Return (X, Y) of the center of cell containing provided text 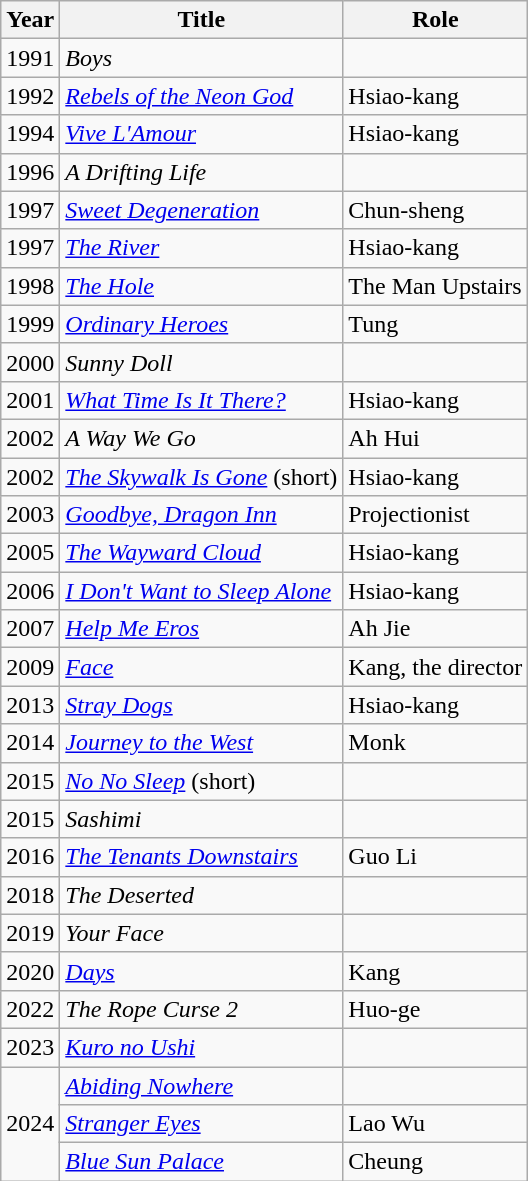
Sweet Degeneration (202, 210)
Abiding Nowhere (202, 1085)
Huo-ge (436, 1009)
What Time Is It There? (202, 400)
2022 (30, 1009)
1991 (30, 58)
Vive L'Amour (202, 134)
Stranger Eyes (202, 1124)
Sunny Doll (202, 362)
2001 (30, 400)
Help Me Eros (202, 629)
Kang (436, 971)
The Deserted (202, 895)
1992 (30, 96)
Chun-sheng (436, 210)
Title (202, 20)
Ah Jie (436, 629)
Kang, the director (436, 667)
Ordinary Heroes (202, 324)
2005 (30, 553)
Projectionist (436, 515)
Cheung (436, 1162)
1999 (30, 324)
Guo Li (436, 857)
Sashimi (202, 819)
The Tenants Downstairs (202, 857)
The Rope Curse 2 (202, 1009)
2000 (30, 362)
2020 (30, 971)
Kuro no Ushi (202, 1047)
2019 (30, 933)
Monk (436, 743)
The Man Upstairs (436, 286)
2023 (30, 1047)
Journey to the West (202, 743)
2006 (30, 591)
Blue Sun Palace (202, 1162)
Role (436, 20)
Lao Wu (436, 1124)
2013 (30, 705)
I Don't Want to Sleep Alone (202, 591)
1996 (30, 172)
A Way We Go (202, 438)
Ah Hui (436, 438)
Tung (436, 324)
Rebels of the Neon God (202, 96)
A Drifting Life (202, 172)
Days (202, 971)
2014 (30, 743)
2016 (30, 857)
The River (202, 248)
2009 (30, 667)
2003 (30, 515)
The Wayward Cloud (202, 553)
2024 (30, 1123)
2018 (30, 895)
Boys (202, 58)
2007 (30, 629)
Goodbye, Dragon Inn (202, 515)
Your Face (202, 933)
No No Sleep (short) (202, 781)
Stray Dogs (202, 705)
The Skywalk Is Gone (short) (202, 477)
Face (202, 667)
1994 (30, 134)
The Hole (202, 286)
Year (30, 20)
1998 (30, 286)
